Search for the cell housing the specified text and yield its [x, y] center coordinate. 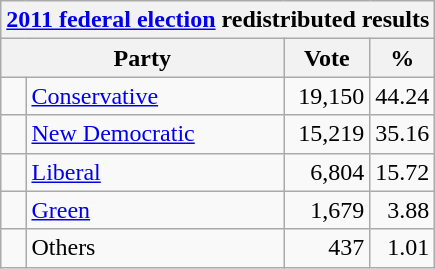
44.24 [402, 96]
Conservative [155, 96]
Others [155, 248]
New Democratic [155, 134]
15.72 [402, 172]
Green [155, 210]
1.01 [402, 248]
2011 federal election redistributed results [218, 20]
Party [142, 58]
Liberal [155, 172]
6,804 [327, 172]
3.88 [402, 210]
Vote [327, 58]
1,679 [327, 210]
15,219 [327, 134]
19,150 [327, 96]
% [402, 58]
437 [327, 248]
35.16 [402, 134]
